Pinpoint the cell where the given text exists, returning its (x, y) midpoint coordinate. 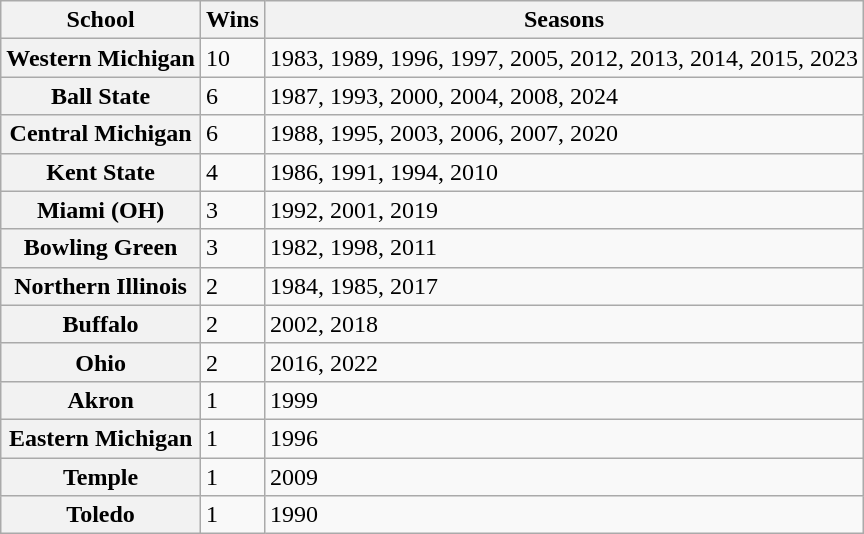
1982, 1998, 2011 (564, 248)
Miami (OH) (101, 210)
1983, 1989, 1996, 1997, 2005, 2012, 2013, 2014, 2015, 2023 (564, 58)
Western Michigan (101, 58)
Kent State (101, 172)
2009 (564, 477)
2002, 2018 (564, 324)
Seasons (564, 20)
Temple (101, 477)
Ball State (101, 96)
1996 (564, 438)
1984, 1985, 2017 (564, 286)
1992, 2001, 2019 (564, 210)
Ohio (101, 362)
Toledo (101, 515)
1999 (564, 400)
1986, 1991, 1994, 2010 (564, 172)
1990 (564, 515)
4 (232, 172)
Akron (101, 400)
10 (232, 58)
School (101, 20)
1987, 1993, 2000, 2004, 2008, 2024 (564, 96)
Buffalo (101, 324)
Eastern Michigan (101, 438)
Northern Illinois (101, 286)
Wins (232, 20)
2016, 2022 (564, 362)
1988, 1995, 2003, 2006, 2007, 2020 (564, 134)
Central Michigan (101, 134)
Bowling Green (101, 248)
